Pinpoint the cell where the given text exists, returning its (x, y) midpoint coordinate. 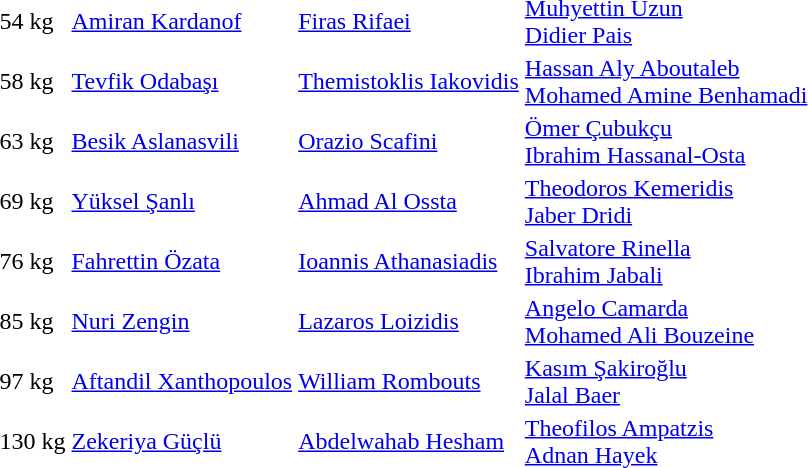
Aftandil Xanthopoulos (182, 382)
Besik Aslanasvili (182, 142)
Themistoklis Iakovidis (409, 82)
Orazio Scafini (409, 142)
Ahmad Al Ossta (409, 202)
Fahrettin Özata (182, 262)
Yüksel Şanlı (182, 202)
Tevfik Odabaşı (182, 82)
Ioannis Athanasiadis (409, 262)
William Rombouts (409, 382)
Nuri Zengin (182, 322)
Lazaros Loizidis (409, 322)
